Capture the cell that displays the provided text and extract its (x, y) central coordinate. 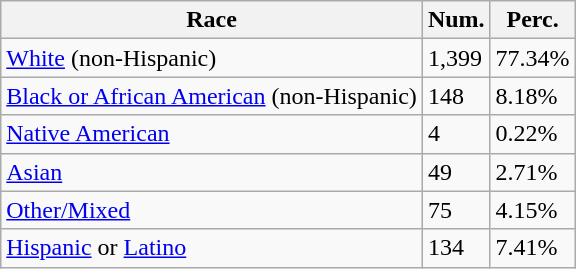
134 (456, 248)
2.71% (532, 172)
4.15% (532, 210)
Hispanic or Latino (212, 248)
White (non-Hispanic) (212, 58)
Race (212, 20)
7.41% (532, 248)
49 (456, 172)
148 (456, 96)
1,399 (456, 58)
0.22% (532, 134)
Asian (212, 172)
8.18% (532, 96)
Native American (212, 134)
Num. (456, 20)
75 (456, 210)
4 (456, 134)
Perc. (532, 20)
Other/Mixed (212, 210)
77.34% (532, 58)
Black or African American (non-Hispanic) (212, 96)
